Search for the cell housing the specified text and yield its [X, Y] center coordinate. 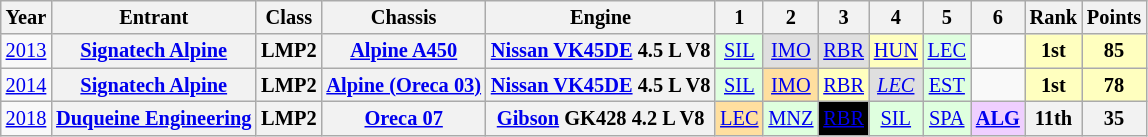
Alpine A450 [403, 51]
Rank [1054, 17]
2013 [26, 51]
Gibson GK428 4.2 L V8 [600, 118]
EST [947, 85]
2018 [26, 118]
35 [1114, 118]
85 [1114, 51]
Year [26, 17]
Class [288, 17]
2 [790, 17]
HUN [896, 51]
5 [947, 17]
3 [843, 17]
Duqueine Engineering [154, 118]
Oreca 07 [403, 118]
ALG [998, 118]
Points [1114, 17]
11th [1054, 118]
Entrant [154, 17]
78 [1114, 85]
Chassis [403, 17]
Alpine (Oreca 03) [403, 85]
6 [998, 17]
SPA [947, 118]
4 [896, 17]
2014 [26, 85]
Engine [600, 17]
MNZ [790, 118]
1 [739, 17]
